Locate the cell with the specified text and output its (x, y) center coordinate. 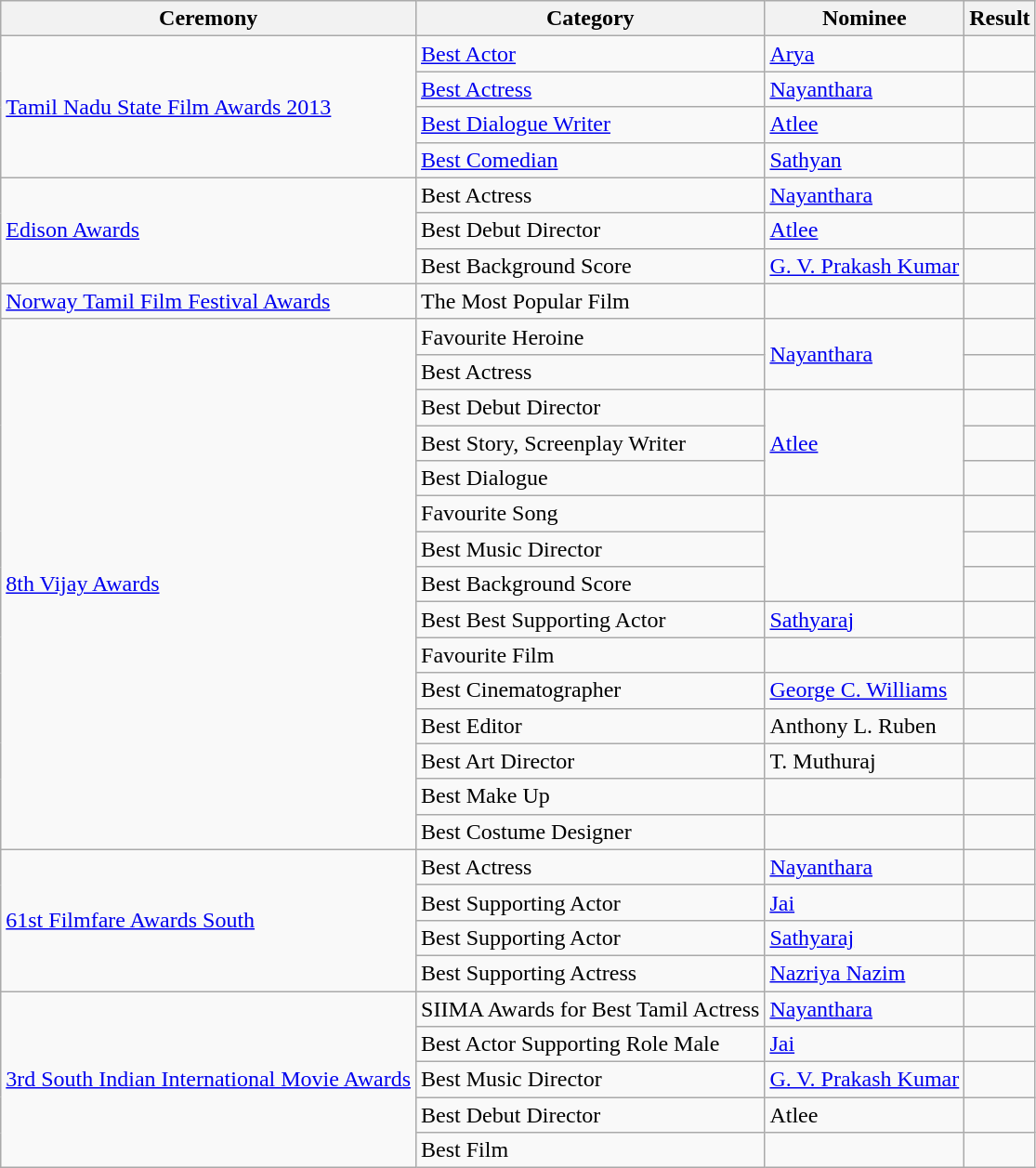
Tamil Nadu State Film Awards 2013 (208, 107)
Best Make Up (591, 796)
Best Actor (591, 54)
Favourite Song (591, 514)
Result (1000, 19)
Best Best Supporting Actor (591, 620)
Best Story, Screenplay Writer (591, 443)
Favourite Film (591, 655)
Best Editor (591, 726)
The Most Popular Film (591, 301)
Sathyan (864, 160)
SIIMA Awards for Best Tamil Actress (591, 1008)
61st Filmfare Awards South (208, 920)
Nominee (864, 19)
Best Costume Designer (591, 832)
8th Vijay Awards (208, 584)
3rd South Indian International Movie Awards (208, 1079)
Best Supporting Actress (591, 973)
Anthony L. Ruben (864, 726)
Norway Tamil Film Festival Awards (208, 301)
Ceremony (208, 19)
George C. Williams (864, 690)
Best Art Director (591, 761)
Nazriya Nazim (864, 973)
Best Cinematographer (591, 690)
Favourite Heroine (591, 336)
Best Comedian (591, 160)
Best Actor Supporting Role Male (591, 1044)
Best Film (591, 1150)
Category (591, 19)
Edison Awards (208, 230)
Best Dialogue Writer (591, 125)
T. Muthuraj (864, 761)
Best Dialogue (591, 479)
Arya (864, 54)
